Determine the [x, y] coordinate at the center of the cell enclosing the given text.  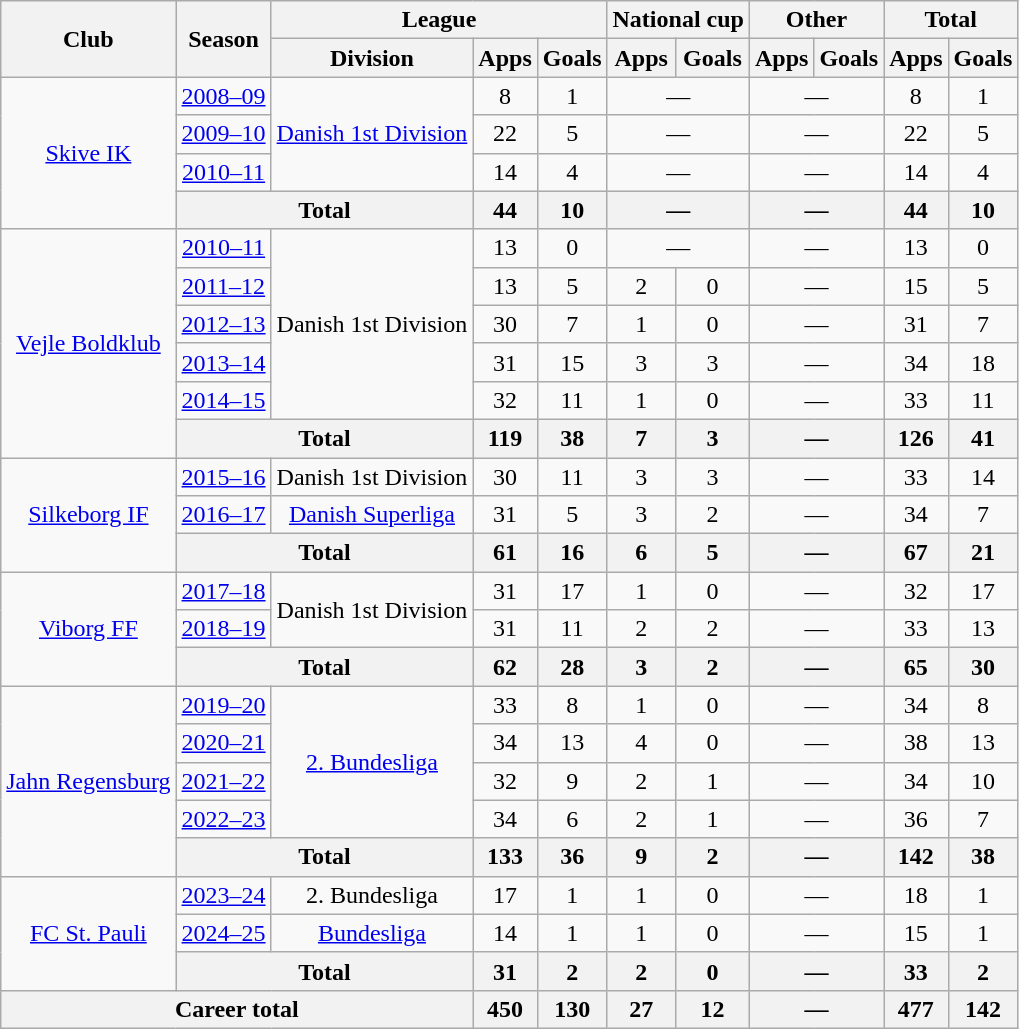
Jahn Regensburg [88, 781]
2020–21 [224, 743]
2009–10 [224, 134]
2023–24 [224, 895]
2024–25 [224, 933]
2014–15 [224, 400]
130 [572, 1009]
FC St. Pauli [88, 933]
2016–17 [224, 515]
16 [572, 553]
National cup [678, 20]
2021–22 [224, 781]
65 [916, 667]
Club [88, 39]
Division [372, 58]
2008–09 [224, 96]
12 [712, 1009]
Vejle Boldklub [88, 343]
2013–14 [224, 362]
Career total [237, 1009]
Danish Superliga [372, 515]
119 [505, 438]
450 [505, 1009]
Bundesliga [372, 933]
2011–12 [224, 286]
41 [983, 438]
2019–20 [224, 705]
21 [983, 553]
2012–13 [224, 324]
Other [816, 20]
Viborg FF [88, 629]
Silkeborg IF [88, 515]
2022–23 [224, 819]
61 [505, 553]
2018–19 [224, 629]
477 [916, 1009]
28 [572, 667]
2015–16 [224, 477]
126 [916, 438]
Season [224, 39]
62 [505, 667]
Skive IK [88, 153]
67 [916, 553]
2017–18 [224, 591]
133 [505, 857]
27 [641, 1009]
League [439, 20]
